Return the [x, y] coordinate for the center point of the cell that contains the specified text.  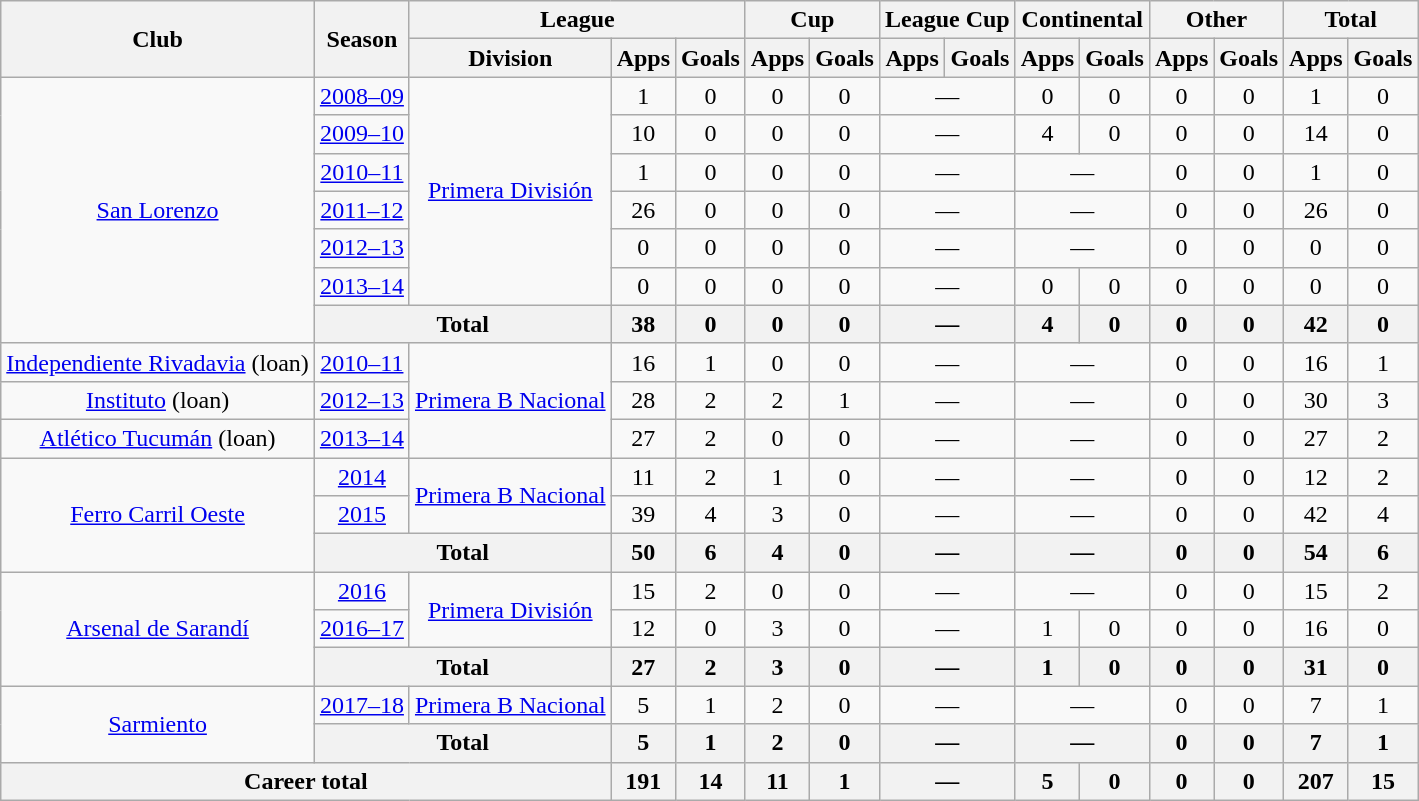
Season [362, 39]
Ferro Carril Oeste [158, 515]
Club [158, 39]
Division [510, 58]
San Lorenzo [158, 210]
Atlético Tucumán (loan) [158, 438]
Other [1216, 20]
Instituto (loan) [158, 400]
2015 [362, 515]
Independiente Rivadavia (loan) [158, 362]
2014 [362, 477]
2011–12 [362, 210]
30 [1316, 400]
54 [1316, 553]
Continental [1082, 20]
207 [1316, 781]
191 [643, 781]
50 [643, 553]
Career total [306, 781]
Arsenal de Sarandí [158, 629]
2008–09 [362, 96]
2016–17 [362, 629]
38 [643, 324]
39 [643, 515]
Sarmiento [158, 724]
League [577, 20]
10 [643, 134]
Cup [812, 20]
31 [1316, 667]
2016 [362, 591]
28 [643, 400]
League Cup [947, 20]
2017–18 [362, 705]
2009–10 [362, 134]
